For the text-containing cell, return its midpoint in (X, Y) coordinate format. 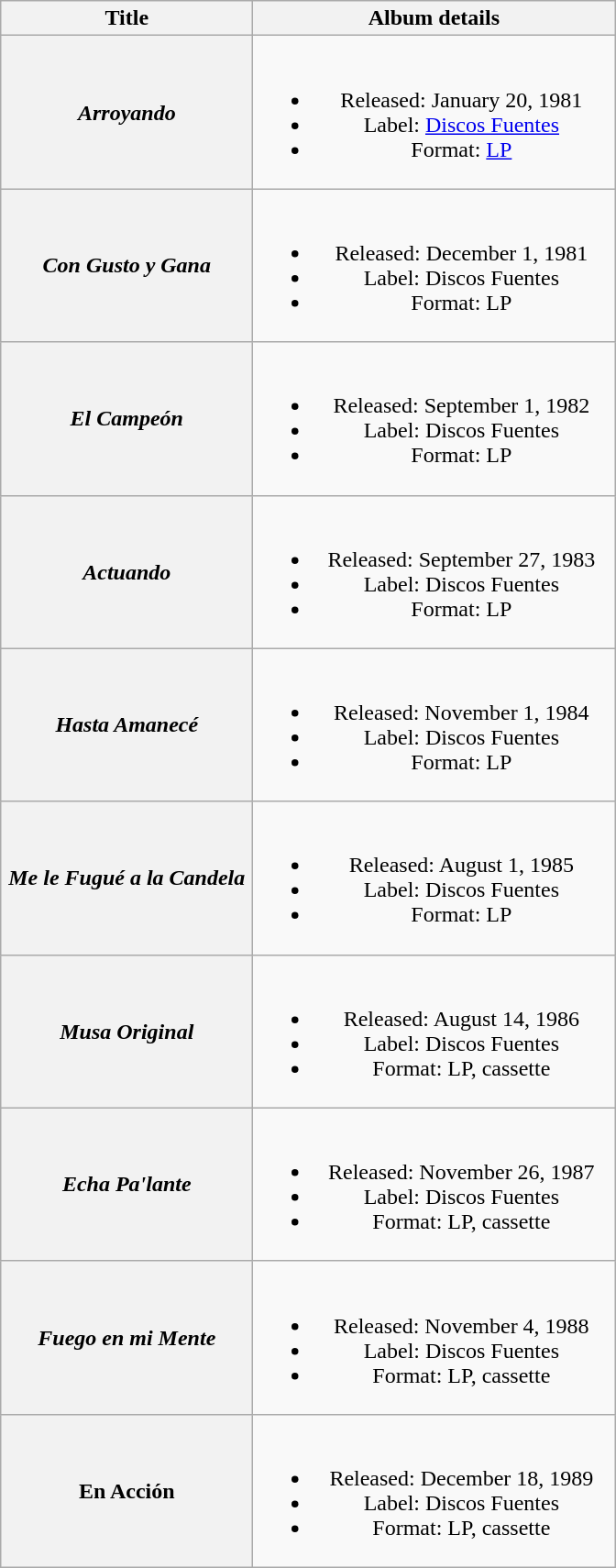
Hasta Amanecé (126, 724)
Me le Fugué a la Candela (126, 878)
Arroyando (126, 112)
El Campeón (126, 418)
Released: September 27, 1983Label: Discos FuentesFormat: LP (434, 572)
Con Gusto y Gana (126, 266)
Musa Original (126, 1031)
Echa Pa'lante (126, 1185)
Fuego en mi Mente (126, 1337)
En Acción (126, 1491)
Released: December 1, 1981Label: Discos FuentesFormat: LP (434, 266)
Released: August 1, 1985Label: Discos FuentesFormat: LP (434, 878)
Released: September 1, 1982Label: Discos FuentesFormat: LP (434, 418)
Released: December 18, 1989Label: Discos FuentesFormat: LP, cassette (434, 1491)
Released: August 14, 1986Label: Discos FuentesFormat: LP, cassette (434, 1031)
Released: January 20, 1981Label: Discos FuentesFormat: LP (434, 112)
Title (126, 18)
Album details (434, 18)
Released: November 1, 1984Label: Discos FuentesFormat: LP (434, 724)
Released: November 26, 1987Label: Discos FuentesFormat: LP, cassette (434, 1185)
Actuando (126, 572)
Released: November 4, 1988Label: Discos FuentesFormat: LP, cassette (434, 1337)
